Return (x, y) of the center of cell containing provided text 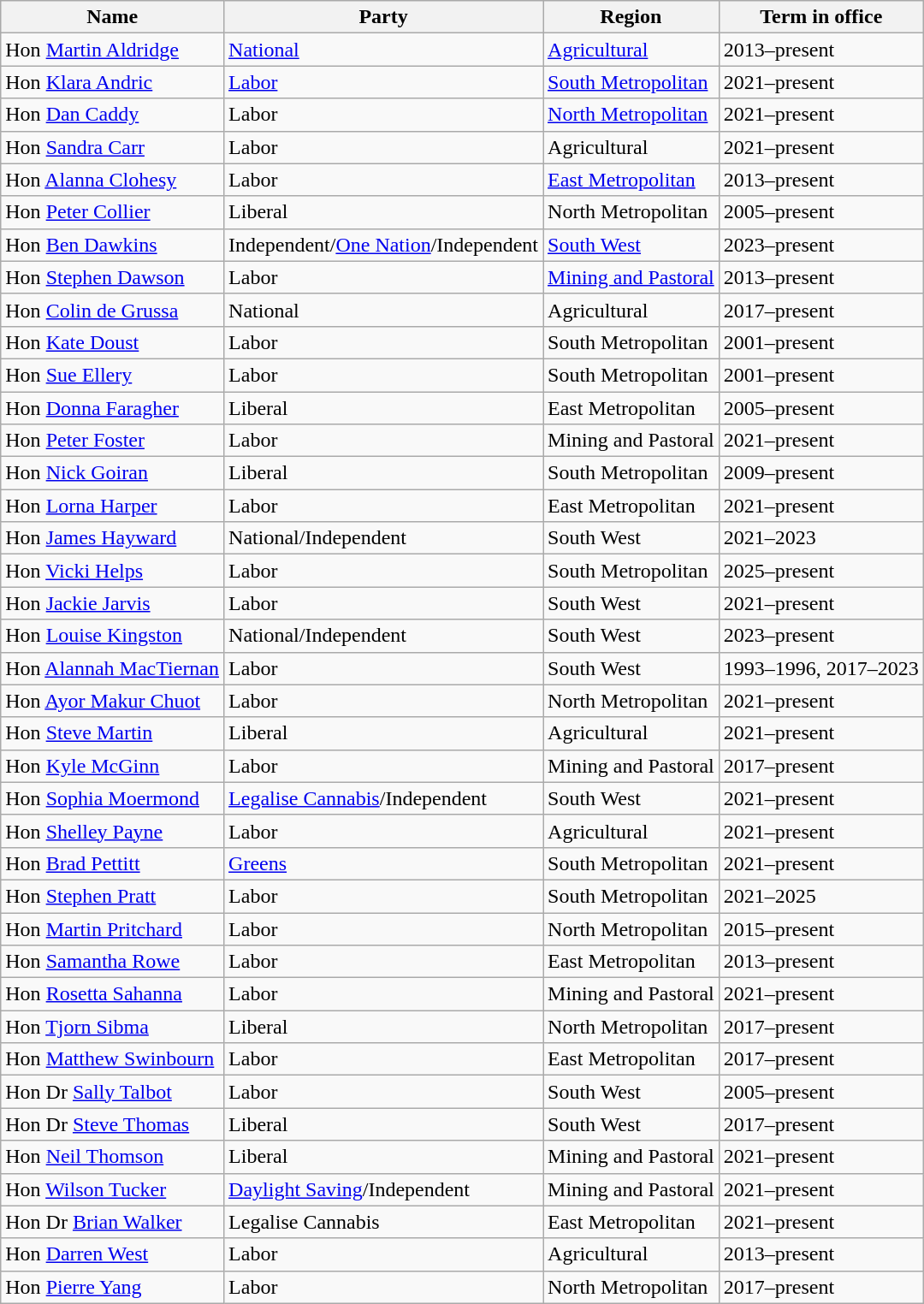
Hon Dr Sally Talbot (113, 1092)
Hon Kate Doust (113, 342)
Hon Darren West (113, 1254)
Legalise Cannabis (383, 1222)
Hon Tjorn Sibma (113, 1027)
2015–present (821, 928)
Hon Steve Martin (113, 733)
Hon Alanna Clohesy (113, 180)
2021–2023 (821, 538)
Hon Dr Brian Walker (113, 1222)
Hon Shelley Payne (113, 831)
Hon Peter Collier (113, 212)
Party (383, 17)
Hon Colin de Grussa (113, 310)
Hon Sophia Moermond (113, 798)
Name (113, 17)
Hon Dr Steve Thomas (113, 1124)
1993–1996, 2017–2023 (821, 668)
Hon Matthew Swinbourn (113, 1059)
Region (631, 17)
Hon Samantha Rowe (113, 962)
Legalise Cannabis/Independent (383, 798)
Hon Nick Goiran (113, 473)
2021–2025 (821, 896)
Hon Peter Foster (113, 441)
Hon Jackie Jarvis (113, 603)
Hon Klara Andric (113, 82)
Hon Lorna Harper (113, 506)
2025–present (821, 571)
Hon Ben Dawkins (113, 245)
Hon Dan Caddy (113, 115)
Hon Kyle McGinn (113, 766)
Hon Martin Pritchard (113, 928)
Hon Alannah MacTiernan (113, 668)
Hon Sandra Carr (113, 147)
Hon Stephen Dawson (113, 277)
Hon Vicki Helps (113, 571)
Hon Louise Kingston (113, 636)
Independent/One Nation/Independent (383, 245)
Daylight Saving/Independent (383, 1189)
Hon Wilson Tucker (113, 1189)
Hon Sue Ellery (113, 375)
Hon Donna Faragher (113, 408)
2009–present (821, 473)
Hon Brad Pettitt (113, 863)
Term in office (821, 17)
Hon Neil Thomson (113, 1157)
Hon James Hayward (113, 538)
Hon Martin Aldridge (113, 50)
Hon Stephen Pratt (113, 896)
Hon Rosetta Sahanna (113, 994)
Hon Pierre Yang (113, 1287)
Greens (383, 863)
Hon Ayor Makur Chuot (113, 701)
